Capture the cell that displays the provided text and extract its [X, Y] central coordinate. 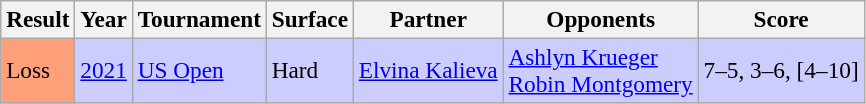
Score [781, 19]
Tournament [199, 19]
Year [104, 19]
Loss [38, 70]
Elvina Kalieva [428, 70]
US Open [199, 70]
7–5, 3–6, [4–10] [781, 70]
Hard [310, 70]
Partner [428, 19]
Result [38, 19]
Surface [310, 19]
Ashlyn Krueger Robin Montgomery [600, 70]
Opponents [600, 19]
2021 [104, 70]
